Pinpoint the cell where the given text exists, returning its [X, Y] midpoint coordinate. 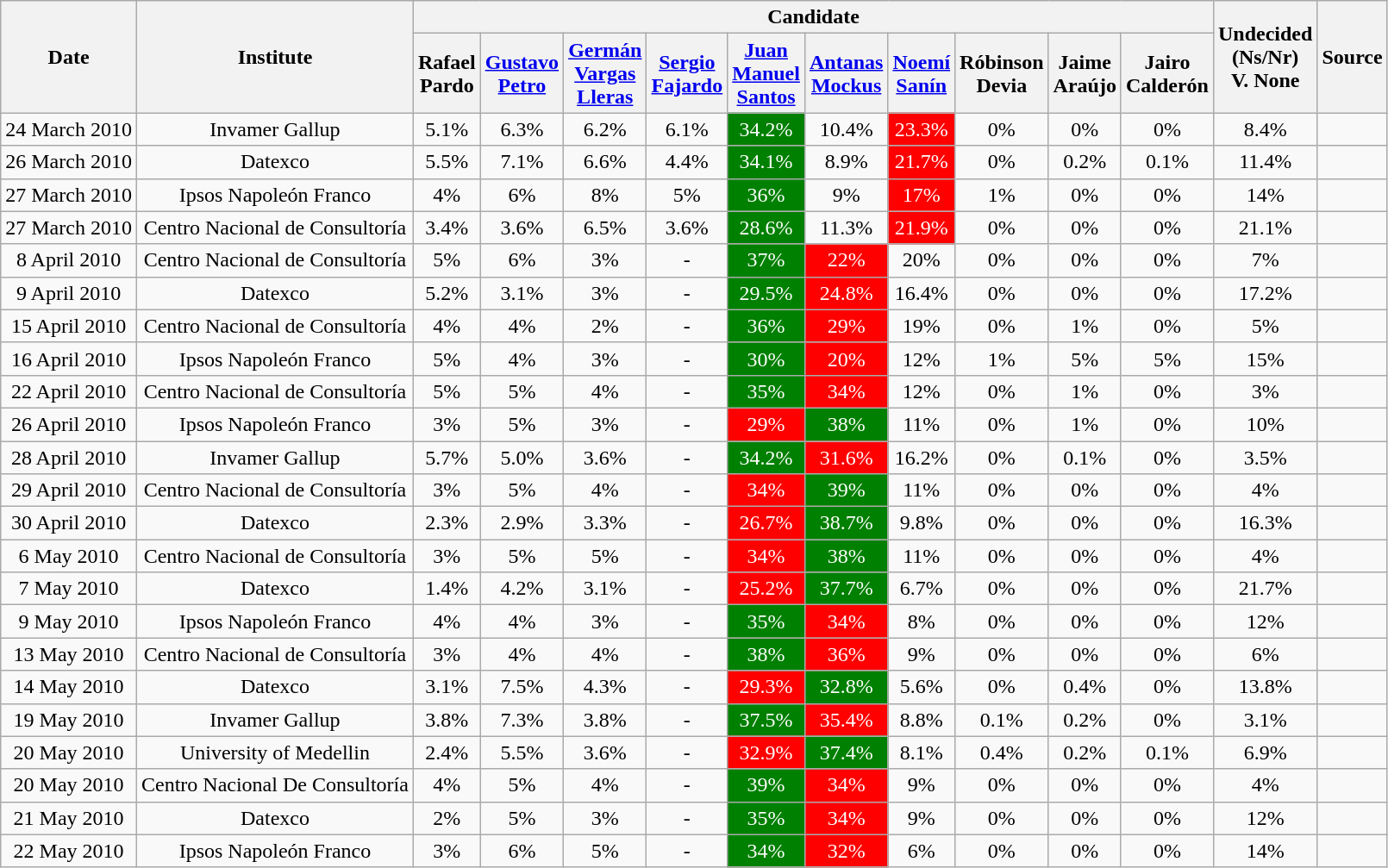
8.8% [922, 720]
4.3% [605, 687]
16.2% [922, 458]
7.5% [522, 687]
11.3% [846, 228]
13 May 2010 [69, 654]
16.4% [922, 293]
32% [846, 851]
Noemí Sanín [922, 73]
19 May 2010 [69, 720]
21 May 2010 [69, 818]
24 March 2010 [69, 129]
13.8% [1265, 687]
5.2% [447, 293]
19% [922, 326]
15% [1265, 359]
8.9% [846, 162]
21.1% [1265, 228]
Germán Vargas Lleras [605, 73]
29 April 2010 [69, 490]
9 April 2010 [69, 293]
16.3% [1265, 523]
Rafael Pardo [447, 73]
3.5% [1265, 458]
2.4% [447, 752]
2.9% [522, 523]
29.5% [766, 293]
22% [846, 260]
6.9% [1265, 752]
16 April 2010 [69, 359]
8.1% [922, 752]
Jaime Araújo [1085, 73]
32.8% [846, 687]
6.5% [605, 228]
Institute [274, 57]
6.6% [605, 162]
37.7% [846, 589]
31.6% [846, 458]
10% [1265, 424]
8.4% [1265, 129]
Centro Nacional De Consultoría [274, 785]
17.2% [1265, 293]
University of Medellin [274, 752]
7% [1265, 260]
24.8% [846, 293]
37.4% [846, 752]
37% [766, 260]
4.2% [522, 589]
6.7% [922, 589]
Candidate [813, 17]
10.4% [846, 129]
4.4% [687, 162]
28.6% [766, 228]
Róbinson Devia [1002, 73]
6.1% [687, 129]
Sergio Fajardo [687, 73]
5.7% [447, 458]
9.8% [922, 523]
26 April 2010 [69, 424]
5.1% [447, 129]
23.3% [922, 129]
38.7% [846, 523]
6.3% [522, 129]
Juan Manuel Santos [766, 73]
34.1% [766, 162]
17% [922, 195]
7.1% [522, 162]
26.7% [766, 523]
Jairo Calderón [1167, 73]
3.3% [605, 523]
3.4% [447, 228]
Gustavo Petro [522, 73]
35.4% [846, 720]
32.9% [766, 752]
25.2% [766, 589]
15 April 2010 [69, 326]
7.3% [522, 720]
2.3% [447, 523]
8 April 2010 [69, 260]
Undecided(Ns/Nr)V. None [1265, 57]
Date [69, 57]
6.2% [605, 129]
30% [766, 359]
6 May 2010 [69, 556]
21.9% [922, 228]
5.6% [922, 687]
26 March 2010 [69, 162]
5.0% [522, 458]
Source [1352, 57]
1.4% [447, 589]
14 May 2010 [69, 687]
7 May 2010 [69, 589]
11.4% [1265, 162]
28 April 2010 [69, 458]
29.3% [766, 687]
22 May 2010 [69, 851]
9 May 2010 [69, 621]
37.5% [766, 720]
22 April 2010 [69, 391]
Antanas Mockus [846, 73]
30 April 2010 [69, 523]
